Find where the given text appears and provide that cell's center as (x, y) coordinate. 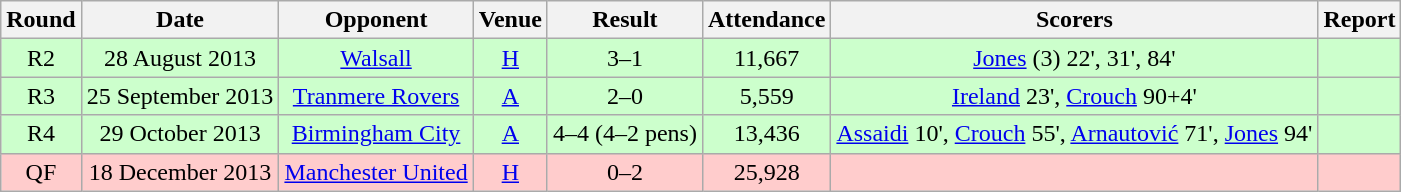
Manchester United (376, 172)
4–4 (4–2 pens) (624, 134)
Birmingham City (376, 134)
Jones (3) 22', 31', 84' (1074, 58)
Attendance (766, 20)
Result (624, 20)
18 December 2013 (180, 172)
5,559 (766, 96)
11,667 (766, 58)
25,928 (766, 172)
2–0 (624, 96)
R3 (41, 96)
Tranmere Rovers (376, 96)
Opponent (376, 20)
R2 (41, 58)
Walsall (376, 58)
Assaidi 10', Crouch 55', Arnautović 71', Jones 94' (1074, 134)
28 August 2013 (180, 58)
Scorers (1074, 20)
25 September 2013 (180, 96)
3–1 (624, 58)
Date (180, 20)
0–2 (624, 172)
R4 (41, 134)
Round (41, 20)
29 October 2013 (180, 134)
13,436 (766, 134)
Ireland 23', Crouch 90+4' (1074, 96)
QF (41, 172)
Venue (510, 20)
Report (1360, 20)
